Identify which cell holds the provided text, then report its (x, y) central coordinate. 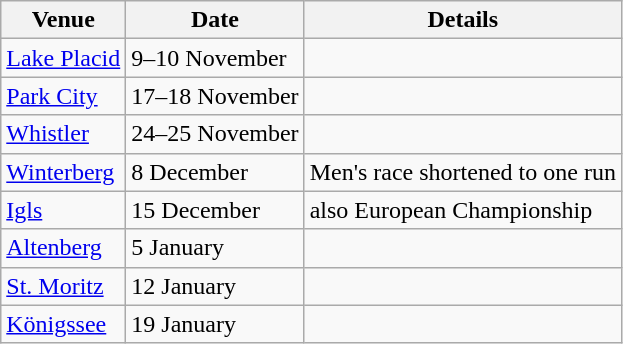
Park City (64, 96)
Königssee (64, 324)
Whistler (64, 134)
also European Championship (462, 210)
Igls (64, 210)
Details (462, 20)
9–10 November (215, 58)
Winterberg (64, 172)
19 January (215, 324)
8 December (215, 172)
5 January (215, 248)
St. Moritz (64, 286)
Altenberg (64, 248)
Men's race shortened to one run (462, 172)
Date (215, 20)
24–25 November (215, 134)
12 January (215, 286)
15 December (215, 210)
Venue (64, 20)
17–18 November (215, 96)
Lake Placid (64, 58)
